Search for the cell housing the specified text and yield its [x, y] center coordinate. 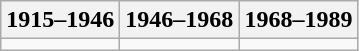
1946–1968 [180, 20]
1968–1989 [298, 20]
1915–1946 [60, 20]
